Return [X, Y] of the center of cell containing provided text 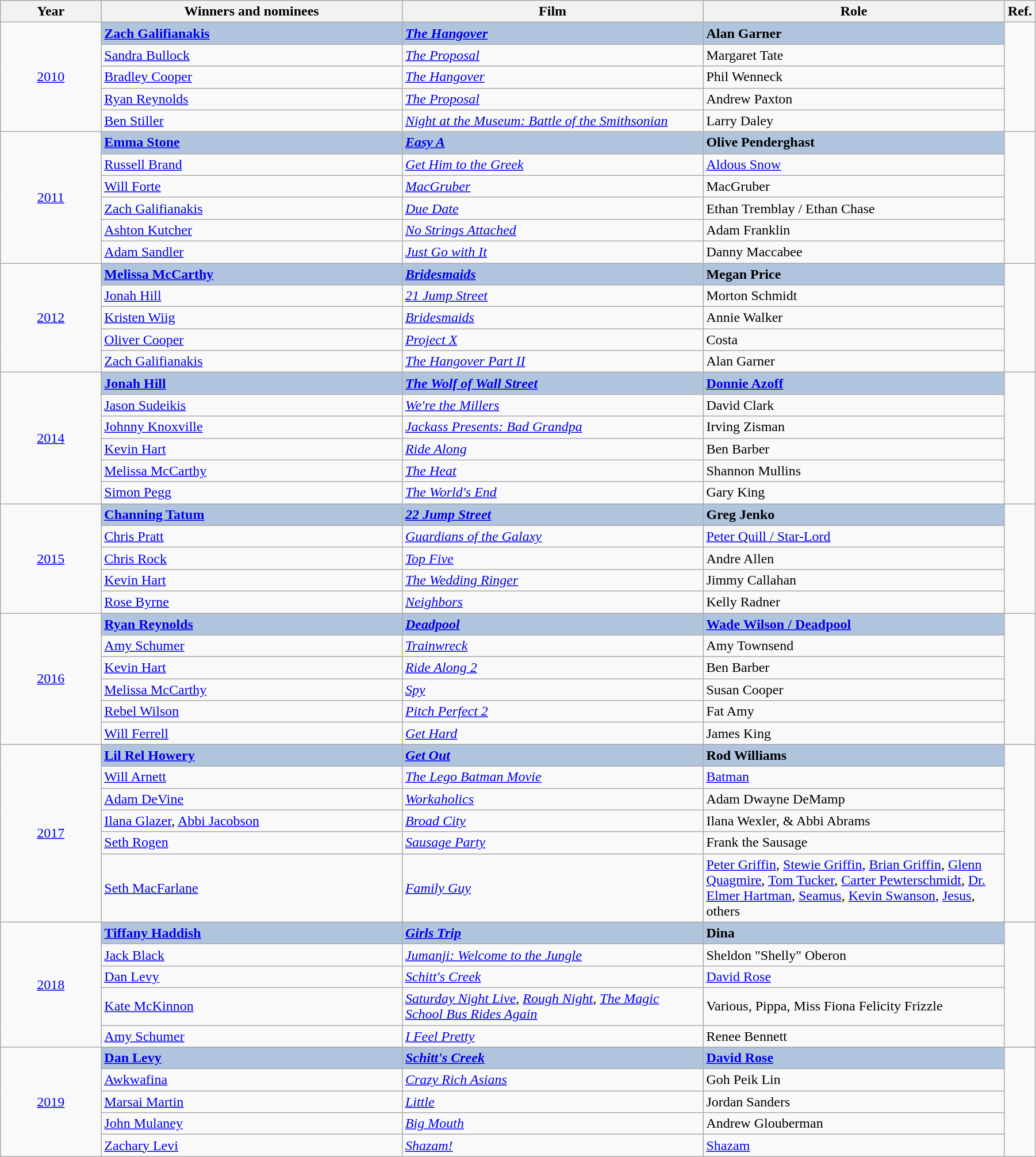
Seth MacFarlane [252, 887]
The Wolf of Wall Street [552, 383]
Pitch Perfect 2 [552, 712]
Oliver Cooper [252, 340]
Get Him to the Greek [552, 164]
Dina [854, 933]
Awkwafina [252, 1080]
2012 [51, 318]
Simon Pegg [252, 493]
Trainwreck [552, 646]
Ben Stiller [252, 121]
James King [854, 733]
Margaret Tate [854, 55]
The World's End [552, 493]
Costa [854, 340]
Winners and nominees [252, 11]
Jordan Sanders [854, 1102]
Zachary Levi [252, 1146]
2010 [51, 77]
Guardians of the Galaxy [552, 536]
Workaholics [552, 799]
Renee Bennett [854, 1036]
Adam Franklin [854, 230]
Deadpool [552, 624]
Batman [854, 777]
Family Guy [552, 887]
Shannon Mullins [854, 471]
Tiffany Haddish [252, 933]
Rose Byrne [252, 602]
Jack Black [252, 955]
Neighbors [552, 602]
Top Five [552, 558]
Little [552, 1102]
Night at the Museum: Battle of the Smithsonian [552, 121]
Wade Wilson / Deadpool [854, 624]
Jackass Presents: Bad Grandpa [552, 427]
Johnny Knoxville [252, 427]
The Wedding Ringer [552, 580]
David Clark [854, 405]
2017 [51, 833]
Annie Walker [854, 318]
2019 [51, 1102]
2016 [51, 678]
We're the Millers [552, 405]
Get Out [552, 755]
2014 [51, 438]
Girls Trip [552, 933]
Easy A [552, 143]
Will Forte [252, 186]
2011 [51, 197]
Sheldon "Shelly" Oberon [854, 955]
Donnie Azoff [854, 383]
Shazam! [552, 1146]
Ashton Kutcher [252, 230]
Adam Dwayne DeMamp [854, 799]
Chris Pratt [252, 536]
Emma Stone [252, 143]
Olive Penderghast [854, 143]
Film [552, 11]
Marsai Martin [252, 1102]
Jumanji: Welcome to the Jungle [552, 955]
Greg Jenko [854, 514]
Chris Rock [252, 558]
Morton Schmidt [854, 296]
Big Mouth [552, 1124]
Year [51, 11]
Rod Williams [854, 755]
The Heat [552, 471]
Megan Price [854, 274]
Jason Sudeikis [252, 405]
Role [854, 11]
Channing Tatum [252, 514]
2018 [51, 984]
Sausage Party [552, 843]
Ride Along 2 [552, 668]
Ride Along [552, 449]
John Mulaney [252, 1124]
Phil Wenneck [854, 77]
Amy Townsend [854, 646]
Fat Amy [854, 712]
Susan Cooper [854, 690]
Lil Rel Howery [252, 755]
Ilana Wexler, & Abbi Abrams [854, 821]
Various, Pippa, Miss Fiona Felicity Frizzle [854, 1006]
Ilana Glazer, Abbi Jacobson [252, 821]
Will Ferrell [252, 733]
Andrew Paxton [854, 99]
Larry Daley [854, 121]
Bradley Cooper [252, 77]
Peter Quill / Star-Lord [854, 536]
Russell Brand [252, 164]
Get Hard [552, 733]
Just Go with It [552, 252]
Saturday Night Live, Rough Night, The Magic School Bus Rides Again [552, 1006]
Adam DeVine [252, 799]
Frank the Sausage [854, 843]
Rebel Wilson [252, 712]
Adam Sandler [252, 252]
Kate McKinnon [252, 1006]
21 Jump Street [552, 296]
Shazam [854, 1146]
Irving Zisman [854, 427]
Will Arnett [252, 777]
Danny Maccabee [854, 252]
Kelly Radner [854, 602]
Aldous Snow [854, 164]
The Hangover Part II [552, 362]
Gary King [854, 493]
22 Jump Street [552, 514]
Andre Allen [854, 558]
Ref. [1020, 11]
I Feel Pretty [552, 1036]
Kristen Wiig [252, 318]
Crazy Rich Asians [552, 1080]
Andrew Glouberman [854, 1124]
Spy [552, 690]
The Lego Batman Movie [552, 777]
Ethan Tremblay / Ethan Chase [854, 208]
Jimmy Callahan [854, 580]
Project X [552, 340]
Seth Rogen [252, 843]
2015 [51, 558]
Sandra Bullock [252, 55]
No Strings Attached [552, 230]
Broad City [552, 821]
Due Date [552, 208]
Goh Peik Lin [854, 1080]
